Determine the [X, Y] coordinate at the center of the cell enclosing the given text.  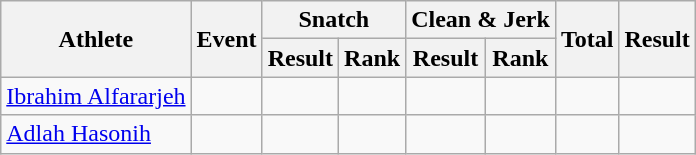
Adlah Hasonih [96, 134]
Snatch [334, 20]
Event [226, 39]
Clean & Jerk [481, 20]
Athlete [96, 39]
Ibrahim Alfararjeh [96, 96]
Total [587, 39]
